For the text-containing cell, return its midpoint in (X, Y) coordinate format. 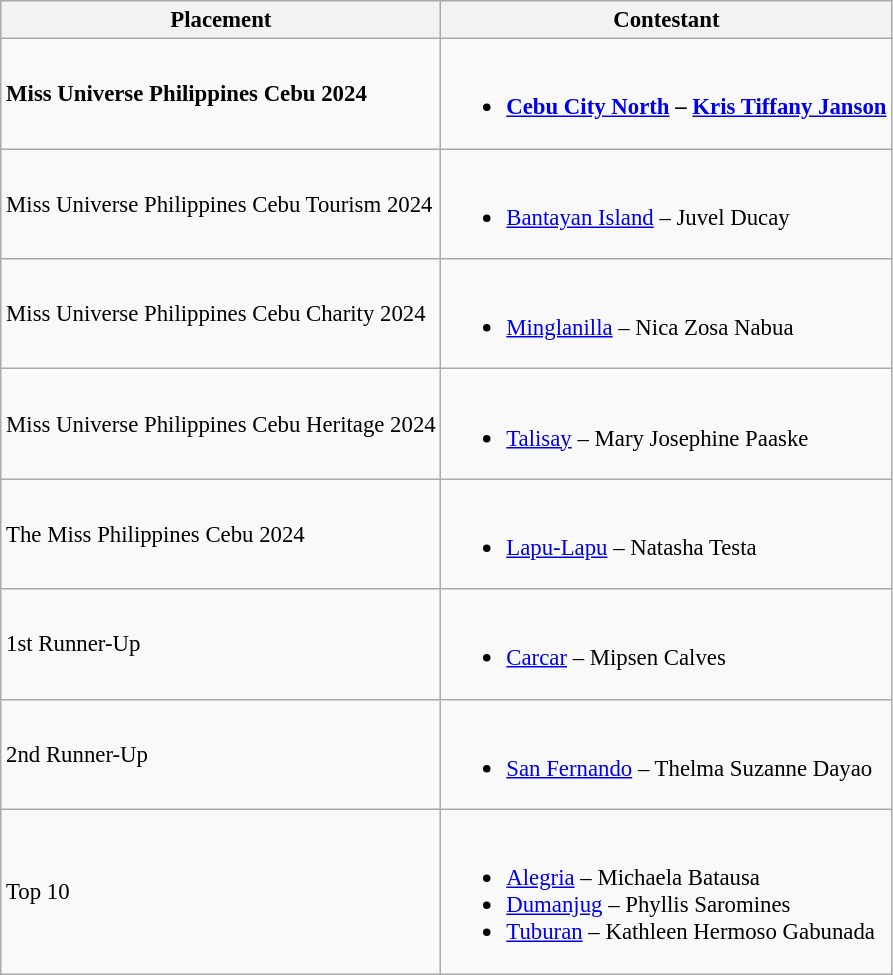
Talisay – Mary Josephine Paaske (666, 424)
Carcar – Mipsen Calves (666, 644)
Miss Universe Philippines Cebu 2024 (221, 94)
Miss Universe Philippines Cebu Tourism 2024 (221, 204)
Bantayan Island – Juvel Ducay (666, 204)
Minglanilla – Nica Zosa Nabua (666, 314)
Miss Universe Philippines Cebu Charity 2024 (221, 314)
1st Runner-Up (221, 644)
Miss Universe Philippines Cebu Heritage 2024 (221, 424)
2nd Runner-Up (221, 754)
Lapu-Lapu – Natasha Testa (666, 534)
Cebu City North – Kris Tiffany Janson (666, 94)
Contestant (666, 20)
Placement (221, 20)
Top 10 (221, 892)
The Miss Philippines Cebu 2024 (221, 534)
San Fernando – Thelma Suzanne Dayao (666, 754)
Alegria – Michaela BatausaDumanjug – Phyllis SarominesTuburan – Kathleen Hermoso Gabunada (666, 892)
